Provide the [X, Y] coordinate of the cell's center where the given text is located.  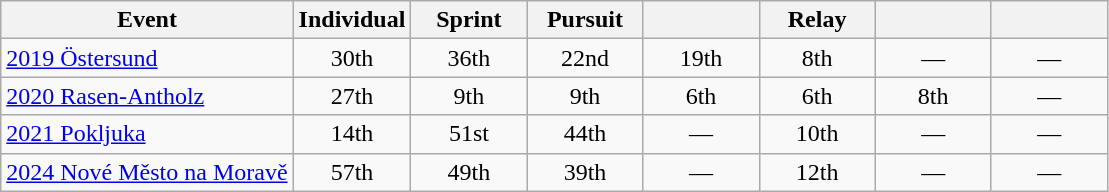
39th [585, 172]
10th [817, 134]
49th [469, 172]
27th [352, 96]
Event [147, 20]
14th [352, 134]
Pursuit [585, 20]
2019 Östersund [147, 58]
Sprint [469, 20]
Individual [352, 20]
2020 Rasen-Antholz [147, 96]
36th [469, 58]
30th [352, 58]
12th [817, 172]
2024 Nové Město na Moravě [147, 172]
19th [701, 58]
2021 Pokljuka [147, 134]
22nd [585, 58]
44th [585, 134]
57th [352, 172]
Relay [817, 20]
51st [469, 134]
